Return the [X, Y] coordinate for the center point of the cell that contains the specified text.  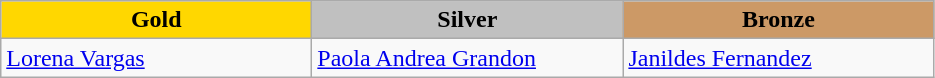
Paola Andrea Grandon [468, 58]
Lorena Vargas [156, 58]
Janildes Fernandez [778, 58]
Bronze [778, 20]
Silver [468, 20]
Gold [156, 20]
